Pinpoint the cell where the given text exists, returning its [X, Y] midpoint coordinate. 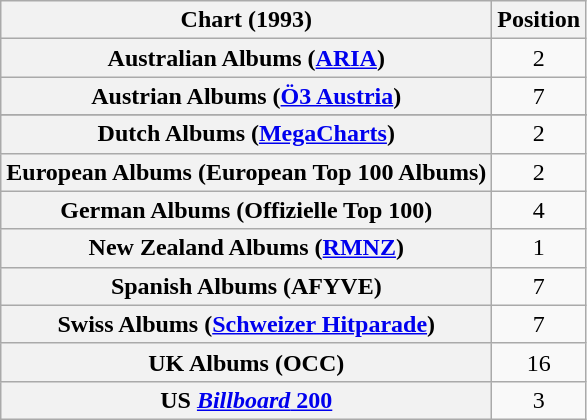
German Albums (Offizielle Top 100) [246, 210]
Swiss Albums (Schweizer Hitparade) [246, 324]
16 [539, 362]
3 [539, 400]
European Albums (European Top 100 Albums) [246, 172]
Position [539, 20]
1 [539, 248]
UK Albums (OCC) [246, 362]
4 [539, 210]
New Zealand Albums (RMNZ) [246, 248]
Australian Albums (ARIA) [246, 58]
US Billboard 200 [246, 400]
Dutch Albums (MegaCharts) [246, 134]
Spanish Albums (AFYVE) [246, 286]
Austrian Albums (Ö3 Austria) [246, 96]
Chart (1993) [246, 20]
